Capture the cell that displays the provided text and extract its (x, y) central coordinate. 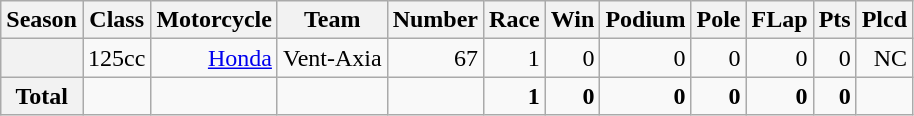
Motorcycle (214, 20)
Race (515, 20)
Total (42, 96)
Vent-Axia (332, 58)
Pts (834, 20)
125cc (116, 58)
Win (572, 20)
Number (435, 20)
Team (332, 20)
Podium (646, 20)
Season (42, 20)
Pole (718, 20)
FLap (780, 20)
Plcd (884, 20)
NC (884, 58)
67 (435, 58)
Class (116, 20)
Honda (214, 58)
